Return [x, y] of the center of cell containing provided text 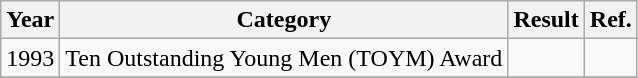
Ref. [610, 20]
Result [546, 20]
Category [284, 20]
Ten Outstanding Young Men (TOYM) Award [284, 58]
1993 [30, 58]
Year [30, 20]
